Return the [X, Y] coordinate for the center point of the cell that contains the specified text.  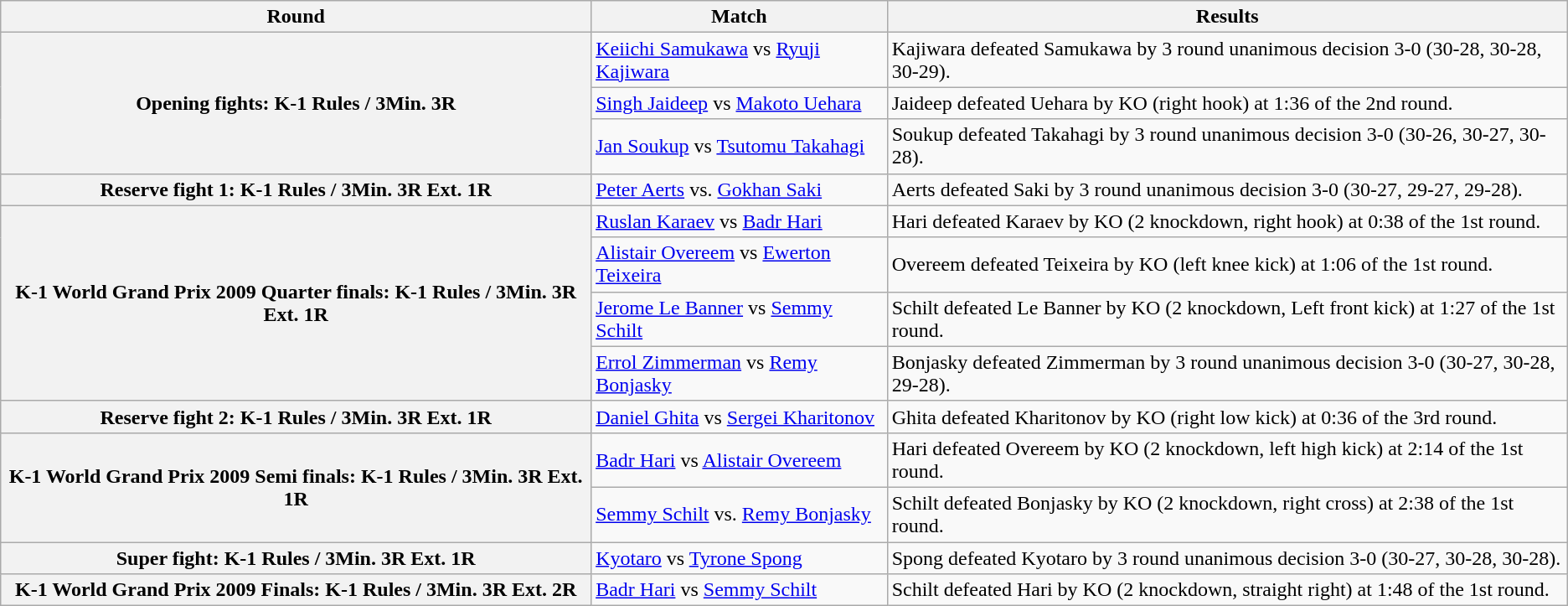
Hari defeated Karaev by KO (2 knockdown, right hook) at 0:38 of the 1st round. [1227, 221]
K-1 World Grand Prix 2009 Quarter finals: K-1 Rules / 3Min. 3R Ext. 1R [297, 303]
Match [740, 17]
Spong defeated Kyotaro by 3 round unanimous decision 3-0 (30-27, 30-28, 30-28). [1227, 557]
Bonjasky defeated Zimmerman by 3 round unanimous decision 3-0 (30-27, 30-28, 29-28). [1227, 374]
Schilt defeated Hari by KO (2 knockdown, straight right) at 1:48 of the 1st round. [1227, 590]
Opening fights: K-1 Rules / 3Min. 3R [297, 103]
Reserve fight 1: K-1 Rules / 3Min. 3R Ext. 1R [297, 189]
Peter Aerts vs. Gokhan Saki [740, 189]
Alistair Overeem vs Ewerton Teixeira [740, 265]
Ghita defeated Kharitonov by KO (right low kick) at 0:36 of the 3rd round. [1227, 417]
Soukup defeated Takahagi by 3 round unanimous decision 3-0 (30-26, 30-27, 30-28). [1227, 146]
Daniel Ghita vs Sergei Kharitonov [740, 417]
K-1 World Grand Prix 2009 Finals: K-1 Rules / 3Min. 3R Ext. 2R [297, 590]
Aerts defeated Saki by 3 round unanimous decision 3-0 (30-27, 29-27, 29-28). [1227, 189]
Keiichi Samukawa vs Ryuji Kajiwara [740, 60]
Super fight: K-1 Rules / 3Min. 3R Ext. 1R [297, 557]
Results [1227, 17]
Kajiwara defeated Samukawa by 3 round unanimous decision 3-0 (30-28, 30-28, 30-29). [1227, 60]
Jerome Le Banner vs Semmy Schilt [740, 319]
Ruslan Karaev vs Badr Hari [740, 221]
Overeem defeated Teixeira by KO (left knee kick) at 1:06 of the 1st round. [1227, 265]
Singh Jaideep vs Makoto Uehara [740, 103]
Hari defeated Overeem by KO (2 knockdown, left high kick) at 2:14 of the 1st round. [1227, 459]
Badr Hari vs Alistair Overeem [740, 459]
Jaideep defeated Uehara by KO (right hook) at 1:36 of the 2nd round. [1227, 103]
Round [297, 17]
Jan Soukup vs Tsutomu Takahagi [740, 146]
Schilt defeated Le Banner by KO (2 knockdown, Left front kick) at 1:27 of the 1st round. [1227, 319]
Reserve fight 2: K-1 Rules / 3Min. 3R Ext. 1R [297, 417]
Schilt defeated Bonjasky by KO (2 knockdown, right cross) at 2:38 of the 1st round. [1227, 515]
K-1 World Grand Prix 2009 Semi finals: K-1 Rules / 3Min. 3R Ext. 1R [297, 487]
Errol Zimmerman vs Remy Bonjasky [740, 374]
Badr Hari vs Semmy Schilt [740, 590]
Semmy Schilt vs. Remy Bonjasky [740, 515]
Kyotaro vs Tyrone Spong [740, 557]
